Locate the cell with the specified text and output its [X, Y] center coordinate. 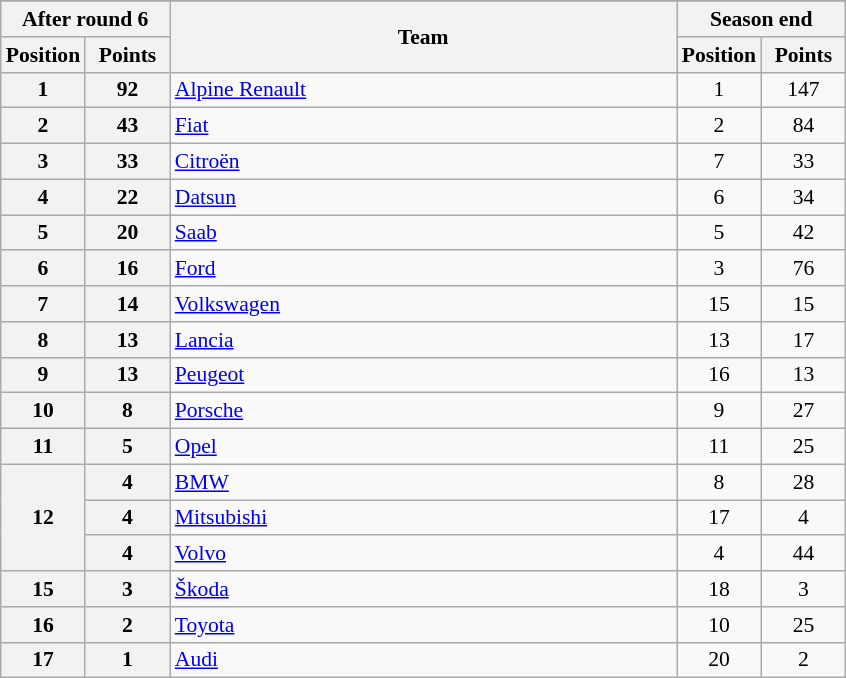
Citroën [424, 162]
Saab [424, 233]
34 [803, 197]
Porsche [424, 411]
Mitsubishi [424, 518]
76 [803, 269]
14 [127, 304]
43 [127, 126]
Team [424, 36]
92 [127, 90]
18 [719, 589]
84 [803, 126]
Datsun [424, 197]
Opel [424, 447]
Ford [424, 269]
Season end [762, 19]
147 [803, 90]
12 [43, 518]
Volvo [424, 554]
Škoda [424, 589]
Peugeot [424, 375]
22 [127, 197]
42 [803, 233]
44 [803, 554]
BMW [424, 482]
Lancia [424, 340]
After round 6 [86, 19]
Toyota [424, 625]
Fiat [424, 126]
Audi [424, 660]
Alpine Renault [424, 90]
Volkswagen [424, 304]
27 [803, 411]
28 [803, 482]
